Provide the [x, y] coordinate of the cell's center where the given text is located.  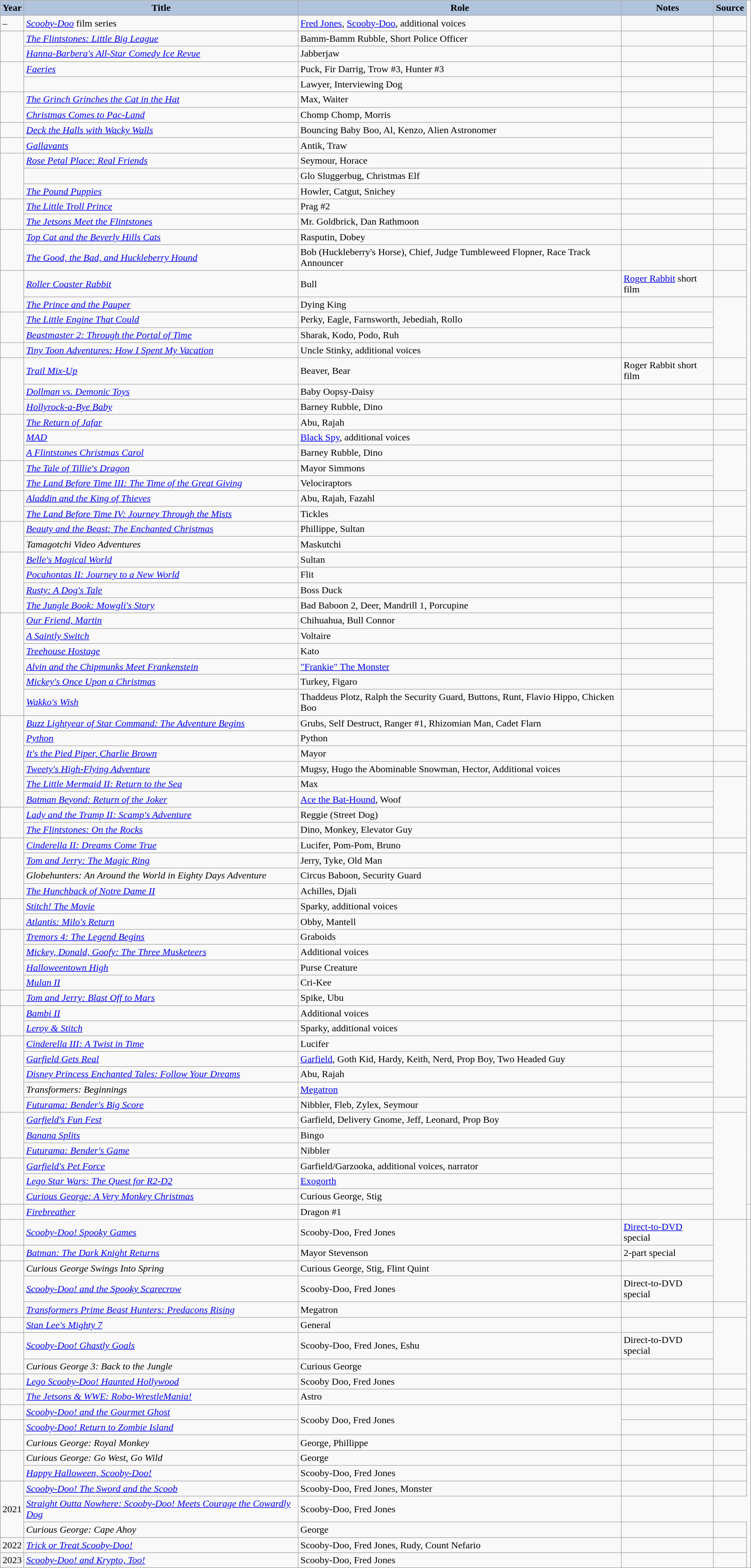
Halloweentown High [161, 967]
Fred Jones, Scooby-Doo, additional voices [460, 23]
Spike, Ubu [460, 998]
Purse Creature [460, 967]
Nibbler [460, 1150]
Year [12, 8]
Dragon #1 [460, 1212]
Source [730, 8]
Bob (Huckleberry's Horse), Chief, Judge Tumbleweed Flopner, Race Track Announcer [460, 258]
Beastmaster 2: Through the Portal of Time [161, 335]
Rose Petal Place: Real Friends [161, 160]
Mayor Stevenson [460, 1253]
Tamagotchi Video Adventures [161, 544]
Cri-Kee [460, 983]
Banana Splits [161, 1135]
Buzz Lightyear of Star Command: The Adventure Begins [161, 723]
Chihuahua, Bull Connor [460, 621]
Black Spy, additional voices [460, 437]
Curious George: Cape Ahoy [161, 1530]
Roller Coaster Rabbit [161, 284]
Curious George [460, 1366]
A Saintly Switch [161, 636]
Bouncing Baby Boo, Al, Kenzo, Alien Astronomer [460, 130]
Tom and Jerry: Blast Off to Mars [161, 998]
Beauty and the Beast: The Enchanted Christmas [161, 529]
Maskutchi [460, 544]
Trail Mix-Up [161, 371]
Happy Halloween, Scooby-Doo! [161, 1473]
It's the Pied Piper, Charlie Brown [161, 754]
Mayor [460, 754]
Lady and the Tramp II: Scamp's Adventure [161, 815]
Scooby-Doo! and the Spooky Scarecrow [161, 1289]
Uncle Stinky, additional voices [460, 350]
The Flintstones: On the Rocks [161, 830]
Thaddeus Plotz, Ralph the Security Guard, Buttons, Runt, Flavio Hippo, Chicken Boo [460, 702]
Sharak, Kodo, Podo, Ruh [460, 335]
Belle's Magical World [161, 560]
Mugsy, Hugo the Abominable Snowman, Hector, Additional voices [460, 769]
Lawyer, Interviewing Dog [460, 84]
Mickey's Once Upon a Christmas [161, 682]
Dying King [460, 304]
Lego Star Wars: The Quest for R2-D2 [161, 1181]
A Flintstones Christmas Carol [161, 452]
Scooby-Doo! and Krypto, Too! [161, 1560]
Baby Oopsy-Daisy [460, 391]
Grubs, Self Destruct, Ranger #1, Rhizomian Man, Cadet Flarn [460, 723]
Turkey, Figaro [460, 682]
Circus Baboon, Security Guard [460, 876]
Sultan [460, 560]
Kato [460, 651]
Voltaire [460, 636]
Bingo [460, 1135]
Futurama: Bender's Game [161, 1150]
Wakko's Wish [161, 702]
Futurama: Bender's Big Score [161, 1105]
Curious George: Go West, Go Wild [161, 1458]
Phillippe, Sultan [460, 529]
Alvin and the Chipmunks Meet Frankenstein [161, 666]
Chomp Chomp, Morris [460, 115]
Astro [460, 1397]
Scooby-Doo! The Sword and the Scoob [161, 1489]
Curious George: Royal Monkey [161, 1442]
The Jetsons Meet the Flintstones [161, 222]
Abu, Rajah, Fazahl [460, 499]
Lego Scooby-Doo! Haunted Hollywood [161, 1381]
Garfield's Pet Force [161, 1166]
Tickles [460, 514]
Mayor Simmons [460, 468]
Reggie (Street Dog) [460, 815]
Rusty: A Dog's Tale [161, 590]
Mr. Goldbrick, Dan Rathmoon [460, 222]
2-part special [668, 1253]
Scooby-Doo! Ghastly Goals [161, 1345]
"Frankie" The Monster [460, 666]
Lucifer, Pom-Pom, Bruno [460, 845]
Gallavants [161, 145]
Globehunters: An Around the World in Eighty Days Adventure [161, 876]
Scooby-Doo! and the Gourmet Ghost [161, 1412]
Perky, Eagle, Farnsworth, Jebediah, Rollo [460, 320]
The Little Mermaid II: Return to the Sea [161, 784]
Obby, Mantell [460, 921]
The Jungle Book: Mowgli's Story [161, 605]
Curious George: A Very Monkey Christmas [161, 1196]
Straight Outta Nowhere: Scooby-Doo! Meets Courage the Cowardly Dog [161, 1509]
Bull [460, 284]
Stitch! The Movie [161, 906]
The Good, the Bad, and Huckleberry Hound [161, 258]
Puck, Fir Darrig, Trow #3, Hunter #3 [460, 69]
Boss Duck [460, 590]
Pocahontas II: Journey to a New World [161, 575]
Max, Waiter [460, 99]
George, Phillippe [460, 1442]
Bambi II [161, 1013]
Scooby-Doo, Fred Jones, Eshu [460, 1345]
MAD [161, 437]
Hanna-Barbera's All-Star Comedy Ice Revue [161, 54]
General [460, 1325]
Flit [460, 575]
Leroy & Stitch [161, 1028]
Stan Lee's Mighty 7 [161, 1325]
Prag #2 [460, 207]
Velociraptors [460, 483]
Garfield/Garzooka, additional voices, narrator [460, 1166]
Transformers Prime Beast Hunters: Predacons Rising [161, 1310]
Exogorth [460, 1181]
Bamm-Bamm Rubble, Short Police Officer [460, 39]
Jabberjaw [460, 54]
The Tale of Tillie's Dragon [161, 468]
Howler, Catgut, Snichey [460, 191]
Seymour, Horace [460, 160]
Cinderella II: Dreams Come True [161, 845]
Nibbler, Fleb, Zylex, Seymour [460, 1105]
Treehouse Hostage [161, 651]
Achilles, Djali [460, 891]
Garfield, Goth Kid, Hardy, Keith, Nerd, Prop Boy, Two Headed Guy [460, 1059]
The Hunchback of Notre Dame II [161, 891]
Title [161, 8]
Trick or Treat Scooby-Doo! [161, 1545]
Curious George, Stig [460, 1196]
Cinderella III: A Twist in Time [161, 1044]
Antik, Traw [460, 145]
Lucifer [460, 1044]
The Little Troll Prince [161, 207]
Our Friend, Martin [161, 621]
Scooby-Doo, Fred Jones, Monster [460, 1489]
Scooby-Doo, Fred Jones, Rudy, Count Nefario [460, 1545]
The Flintstones: Little Big League [161, 39]
The Jetsons & WWE: Robo-WrestleMania! [161, 1397]
The Land Before Time IV: Journey Through the Mists [161, 514]
Role [460, 8]
Mickey, Donald, Goofy: The Three Musketeers [161, 952]
Dollman vs. Demonic Toys [161, 391]
Christmas Comes to Pac-Land [161, 115]
Rasputin, Dobey [460, 237]
Hollyrock-a-Bye Baby [161, 407]
Curious George, Stig, Flint Quint [460, 1268]
Scooby-Doo! Return to Zombie Island [161, 1427]
Graboids [460, 937]
Faeries [161, 69]
Disney Princess Enchanted Tales: Follow Your Dreams [161, 1074]
Jerry, Tyke, Old Man [460, 860]
Tiny Toon Adventures: How I Spent My Vacation [161, 350]
The Pound Puppies [161, 191]
Aladdin and the King of Thieves [161, 499]
Beaver, Bear [460, 371]
2023 [12, 1560]
Garfield, Delivery Gnome, Jeff, Leonard, Prop Boy [460, 1120]
Top Cat and the Beverly Hills Cats [161, 237]
Tremors 4: The Legend Begins [161, 937]
Garfield Gets Real [161, 1059]
Dino, Monkey, Elevator Guy [460, 830]
Batman Beyond: Return of the Joker [161, 799]
Curious George 3: Back to the Jungle [161, 1366]
– [12, 23]
Curious George Swings Into Spring [161, 1268]
The Little Engine That Could [161, 320]
The Land Before Time III: The Time of the Great Giving [161, 483]
Batman: The Dark Knight Returns [161, 1253]
Notes [668, 8]
Deck the Halls with Wacky Walls [161, 130]
Firebreather [161, 1212]
The Grinch Grinches the Cat in the Hat [161, 99]
Garfield's Fun Fest [161, 1120]
Scooby-Doo film series [161, 23]
The Prince and the Pauper [161, 304]
Ace the Bat-Hound, Woof [460, 799]
Glo Sluggerbug, Christmas Elf [460, 176]
Atlantis: Milo's Return [161, 921]
2022 [12, 1545]
Scooby-Doo! Spooky Games [161, 1232]
Bad Baboon 2, Deer, Mandrill 1, Porcupine [460, 605]
Tweety's High-Flying Adventure [161, 769]
2021 [12, 1509]
Transformers: Beginnings [161, 1089]
Tom and Jerry: The Magic Ring [161, 860]
Max [460, 784]
Mulan II [161, 983]
The Return of Jafar [161, 422]
